From the cell containing the given text, extract its center point as [X, Y] coordinate. 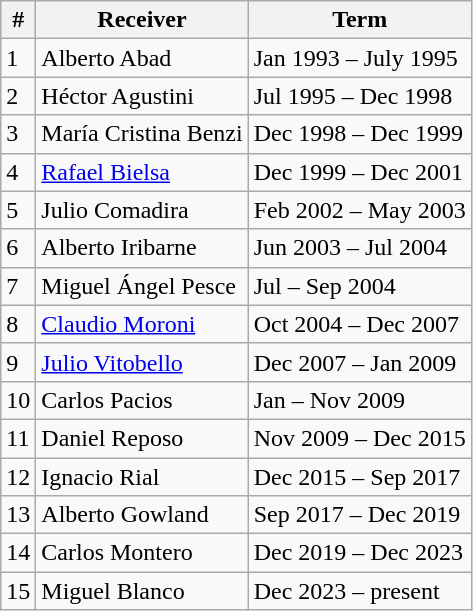
Jul – Sep 2004 [360, 286]
Julio Comadira [142, 210]
13 [18, 515]
15 [18, 591]
Alberto Abad [142, 58]
10 [18, 400]
Ignacio Rial [142, 477]
11 [18, 438]
12 [18, 477]
Daniel Reposo [142, 438]
Dec 2023 – present [360, 591]
Dec 2007 – Jan 2009 [360, 362]
14 [18, 553]
Miguel Ángel Pesce [142, 286]
Rafael Bielsa [142, 172]
Jun 2003 – Jul 2004 [360, 248]
4 [18, 172]
Receiver [142, 20]
# [18, 20]
7 [18, 286]
Jan 1993 – July 1995 [360, 58]
Dec 2019 – Dec 2023 [360, 553]
Carlos Montero [142, 553]
8 [18, 324]
Sep 2017 – Dec 2019 [360, 515]
Jul 1995 – Dec 1998 [360, 96]
Héctor Agustini [142, 96]
6 [18, 248]
1 [18, 58]
2 [18, 96]
Carlos Pacios [142, 400]
Term [360, 20]
5 [18, 210]
Nov 2009 – Dec 2015 [360, 438]
Feb 2002 – May 2003 [360, 210]
Julio Vitobello [142, 362]
9 [18, 362]
Dec 2015 – Sep 2017 [360, 477]
Miguel Blanco [142, 591]
Jan – Nov 2009 [360, 400]
María Cristina Benzi [142, 134]
Oct 2004 – Dec 2007 [360, 324]
3 [18, 134]
Dec 1998 – Dec 1999 [360, 134]
Alberto Iribarne [142, 248]
Claudio Moroni [142, 324]
Dec 1999 – Dec 2001 [360, 172]
Alberto Gowland [142, 515]
